Output the [X, Y] coordinate of the center of the cell containing the given text.  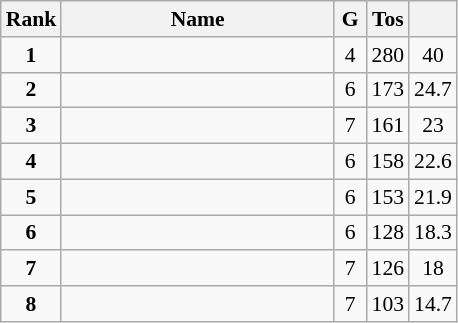
G [350, 19]
Name [198, 19]
5 [32, 197]
103 [388, 304]
128 [388, 233]
3 [32, 126]
21.9 [433, 197]
18.3 [433, 233]
8 [32, 304]
161 [388, 126]
40 [433, 55]
14.7 [433, 304]
126 [388, 269]
Rank [32, 19]
18 [433, 269]
173 [388, 90]
23 [433, 126]
1 [32, 55]
22.6 [433, 162]
2 [32, 90]
153 [388, 197]
24.7 [433, 90]
Tos [388, 19]
158 [388, 162]
280 [388, 55]
